Output the [X, Y] coordinate of the center of the cell containing the given text.  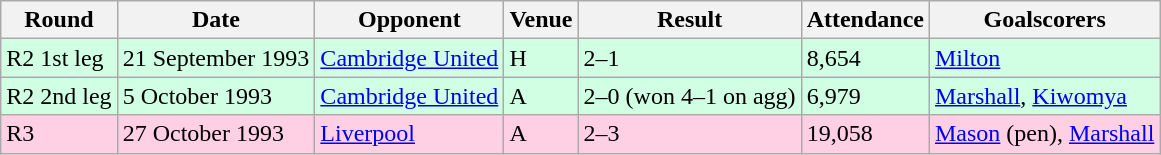
Round [59, 20]
Liverpool [410, 134]
19,058 [865, 134]
2–1 [690, 58]
27 October 1993 [216, 134]
Milton [1044, 58]
2–0 (won 4–1 on agg) [690, 96]
Date [216, 20]
8,654 [865, 58]
Attendance [865, 20]
R3 [59, 134]
Goalscorers [1044, 20]
Mason (pen), Marshall [1044, 134]
6,979 [865, 96]
H [541, 58]
Opponent [410, 20]
5 October 1993 [216, 96]
R2 2nd leg [59, 96]
R2 1st leg [59, 58]
2–3 [690, 134]
Venue [541, 20]
21 September 1993 [216, 58]
Marshall, Kiwomya [1044, 96]
Result [690, 20]
